Identify which cell holds the provided text, then report its (X, Y) central coordinate. 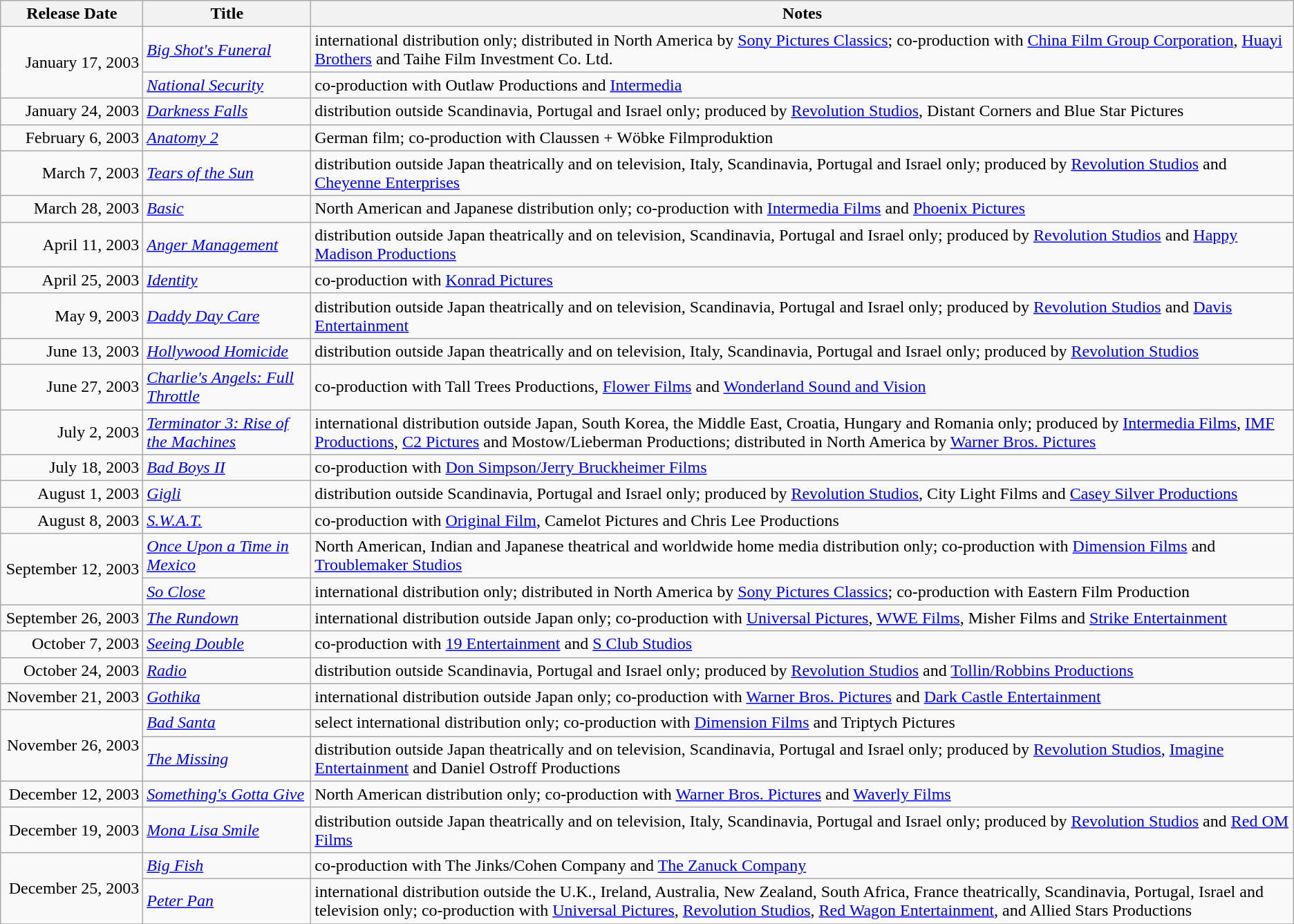
The Missing (227, 759)
Something's Gotta Give (227, 794)
Radio (227, 670)
Darkness Falls (227, 111)
distribution outside Japan theatrically and on television, Italy, Scandinavia, Portugal and Israel only; produced by Revolution Studios (803, 351)
Daddy Day Care (227, 315)
December 25, 2003 (72, 887)
North American distribution only; co-production with Warner Bros. Pictures and Waverly Films (803, 794)
January 17, 2003 (72, 62)
The Rundown (227, 618)
July 2, 2003 (72, 431)
Gigli (227, 494)
co-production with Outlaw Productions and Intermedia (803, 85)
international distribution only; distributed in North America by Sony Pictures Classics; co-production with Eastern Film Production (803, 592)
Peter Pan (227, 901)
February 6, 2003 (72, 138)
Mona Lisa Smile (227, 829)
Release Date (72, 14)
December 19, 2003 (72, 829)
Anatomy 2 (227, 138)
National Security (227, 85)
co-production with 19 Entertainment and S Club Studios (803, 644)
March 28, 2003 (72, 209)
Tears of the Sun (227, 173)
May 9, 2003 (72, 315)
Anger Management (227, 245)
September 26, 2003 (72, 618)
June 27, 2003 (72, 387)
April 25, 2003 (72, 280)
Charlie's Angels: Full Throttle (227, 387)
co-production with Tall Trees Productions, Flower Films and Wonderland Sound and Vision (803, 387)
Identity (227, 280)
August 1, 2003 (72, 494)
October 7, 2003 (72, 644)
international distribution outside Japan only; co-production with Warner Bros. Pictures and Dark Castle Entertainment (803, 697)
Basic (227, 209)
September 12, 2003 (72, 569)
distribution outside Scandinavia, Portugal and Israel only; produced by Revolution Studios, Distant Corners and Blue Star Pictures (803, 111)
co-production with Konrad Pictures (803, 280)
Bad Santa (227, 723)
Terminator 3: Rise of the Machines (227, 431)
November 21, 2003 (72, 697)
S.W.A.T. (227, 520)
August 8, 2003 (72, 520)
co-production with The Jinks/Cohen Company and The Zanuck Company (803, 865)
Title (227, 14)
Bad Boys II (227, 468)
distribution outside Scandinavia, Portugal and Israel only; produced by Revolution Studios and Tollin/Robbins Productions (803, 670)
German film; co-production with Claussen + Wöbke Filmproduktion (803, 138)
July 18, 2003 (72, 468)
Gothika (227, 697)
October 24, 2003 (72, 670)
December 12, 2003 (72, 794)
June 13, 2003 (72, 351)
Once Upon a Time in Mexico (227, 556)
Notes (803, 14)
March 7, 2003 (72, 173)
select international distribution only; co-production with Dimension Films and Triptych Pictures (803, 723)
Big Fish (227, 865)
January 24, 2003 (72, 111)
North American and Japanese distribution only; co-production with Intermedia Films and Phoenix Pictures (803, 209)
co-production with Original Film, Camelot Pictures and Chris Lee Productions (803, 520)
co-production with Don Simpson/Jerry Bruckheimer Films (803, 468)
distribution outside Scandinavia, Portugal and Israel only; produced by Revolution Studios, City Light Films and Casey Silver Productions (803, 494)
Hollywood Homicide (227, 351)
April 11, 2003 (72, 245)
international distribution outside Japan only; co-production with Universal Pictures, WWE Films, Misher Films and Strike Entertainment (803, 618)
Big Shot's Funeral (227, 50)
November 26, 2003 (72, 745)
So Close (227, 592)
Seeing Double (227, 644)
